From the cell containing the given text, extract its center point as (X, Y) coordinate. 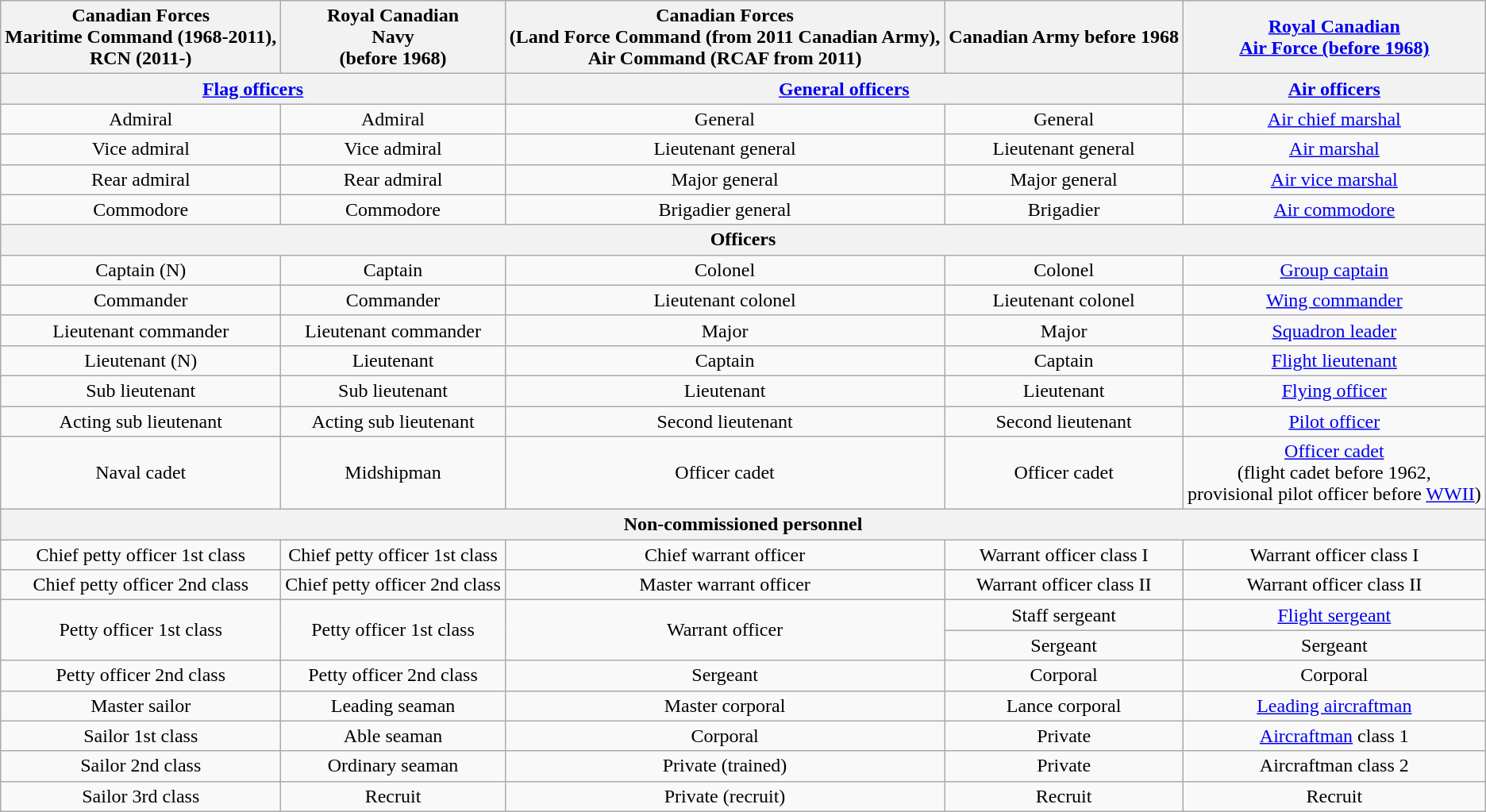
Flag officers (253, 89)
Sailor 1st class (141, 736)
Lieutenant (N) (141, 360)
Air chief marshal (1334, 119)
Leading aircraftman (1334, 706)
Flight lieutenant (1334, 360)
Lance corporal (1064, 706)
Able seaman (394, 736)
Officer cadet (flight cadet before 1962,provisional pilot officer before WWII) (1334, 473)
Pilot officer (1334, 421)
Canadian ForcesMaritime Command (1968-2011), RCN (2011-) (141, 37)
Air commodore (1334, 210)
Group captain (1334, 270)
Ordinary seaman (394, 766)
Canadian Army before 1968 (1064, 37)
Flight sergeant (1334, 615)
Non-commissioned personnel (743, 525)
General officers (844, 89)
Squadron leader (1334, 330)
Aircraftman class 2 (1334, 766)
Brigadier general (725, 210)
Air officers (1334, 89)
Naval cadet (141, 473)
Master corporal (725, 706)
Sailor 2nd class (141, 766)
Air vice marshal (1334, 179)
Leading seaman (394, 706)
Staff sergeant (1064, 615)
Chief warrant officer (725, 555)
Aircraftman class 1 (1334, 736)
Canadian Forces (Land Force Command (from 2011 Canadian Army),Air Command (RCAF from 2011) (725, 37)
Flying officer (1334, 391)
Midshipman (394, 473)
Royal CanadianNavy (before 1968) (394, 37)
Air marshal (1334, 149)
Master sailor (141, 706)
Warrant officer (725, 630)
Captain (N) (141, 270)
Private (trained) (725, 766)
Private (recruit) (725, 796)
Royal CanadianAir Force (before 1968) (1334, 37)
Brigadier (1064, 210)
Officers (743, 240)
Master warrant officer (725, 585)
Wing commander (1334, 300)
Sailor 3rd class (141, 796)
